Extract the [X, Y] coordinate from the center of the cell holding the provided text.  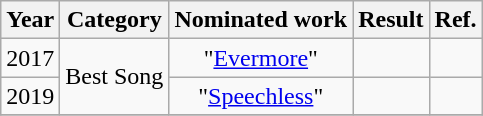
Nominated work [261, 20]
2017 [30, 58]
"Speechless" [261, 96]
2019 [30, 96]
Best Song [114, 77]
Result [391, 20]
Ref. [456, 20]
Category [114, 20]
"Evermore" [261, 58]
Year [30, 20]
